Scan for the cell matching the given text and deliver its [x, y] coordinate at center. 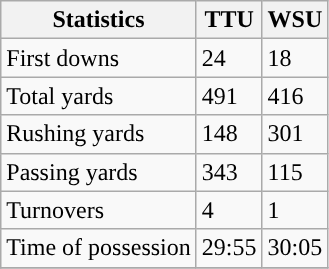
24 [229, 58]
343 [229, 172]
416 [295, 96]
TTU [229, 20]
301 [295, 134]
148 [229, 134]
Turnovers [99, 210]
1 [295, 210]
Time of possession [99, 248]
Statistics [99, 20]
WSU [295, 20]
Rushing yards [99, 134]
29:55 [229, 248]
First downs [99, 58]
Total yards [99, 96]
115 [295, 172]
491 [229, 96]
Passing yards [99, 172]
18 [295, 58]
30:05 [295, 248]
4 [229, 210]
